Return [X, Y] of the center of cell containing provided text 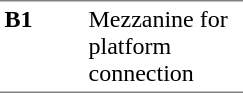
B1 [42, 46]
Mezzanine for platform connection [164, 46]
